Pinpoint the cell where the given text exists, returning its (X, Y) midpoint coordinate. 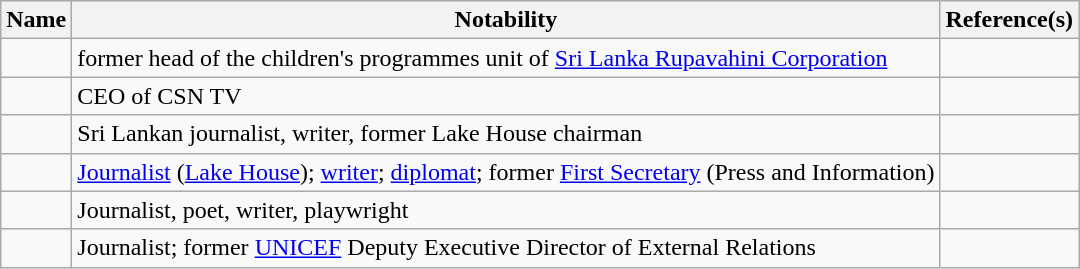
CEO of CSN TV (506, 96)
Notability (506, 20)
Journalist; former UNICEF Deputy Executive Director of External Relations (506, 248)
Sri Lankan journalist, writer, former Lake House chairman (506, 134)
Name (36, 20)
Journalist, poet, writer, playwright (506, 210)
Journalist (Lake House); writer; diplomat; former First Secretary (Press and Information) (506, 172)
former head of the children's programmes unit of Sri Lanka Rupavahini Corporation (506, 58)
Reference(s) (1010, 20)
